Pinpoint the cell where the given text exists, returning its [X, Y] midpoint coordinate. 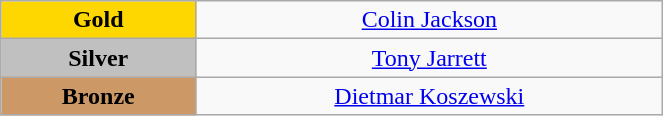
Colin Jackson [430, 20]
Bronze [98, 96]
Tony Jarrett [430, 58]
Silver [98, 58]
Dietmar Koszewski [430, 96]
Gold [98, 20]
